Return [X, Y] of the center of cell containing provided text 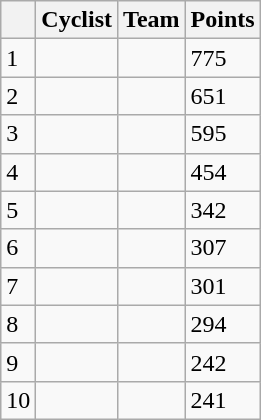
454 [222, 172]
1 [18, 58]
4 [18, 172]
242 [222, 362]
Cyclist [77, 20]
301 [222, 286]
8 [18, 324]
Points [222, 20]
342 [222, 210]
775 [222, 58]
Team [152, 20]
5 [18, 210]
3 [18, 134]
10 [18, 400]
241 [222, 400]
307 [222, 248]
7 [18, 286]
2 [18, 96]
651 [222, 96]
294 [222, 324]
9 [18, 362]
595 [222, 134]
6 [18, 248]
